Return [X, Y] of the center of cell containing provided text 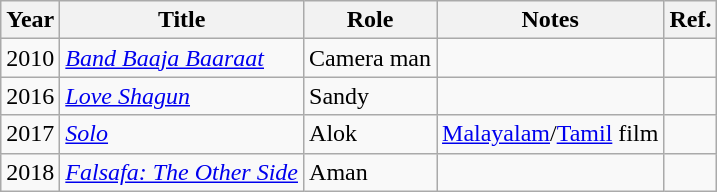
Solo [182, 134]
Falsafa: The Other Side [182, 172]
2017 [30, 134]
Camera man [370, 58]
Love Shagun [182, 96]
2010 [30, 58]
Alok [370, 134]
Aman [370, 172]
Malayalam/Tamil film [550, 134]
Title [182, 20]
Notes [550, 20]
Role [370, 20]
Band Baaja Baaraat [182, 58]
2018 [30, 172]
2016 [30, 96]
Ref. [690, 20]
Sandy [370, 96]
Year [30, 20]
